From the cell containing the given text, extract its center point as (x, y) coordinate. 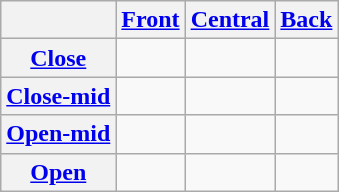
Open (58, 172)
Back (306, 20)
Central (230, 20)
Open-mid (58, 134)
Close (58, 58)
Front (150, 20)
Close-mid (58, 96)
